Determine the (x, y) coordinate at the center of the cell enclosing the given text.  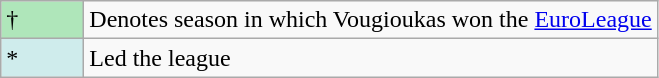
* (42, 58)
Denotes season in which Vougioukas won the EuroLeague (370, 20)
Led the league (370, 58)
† (42, 20)
